Capture the cell that displays the provided text and extract its (X, Y) central coordinate. 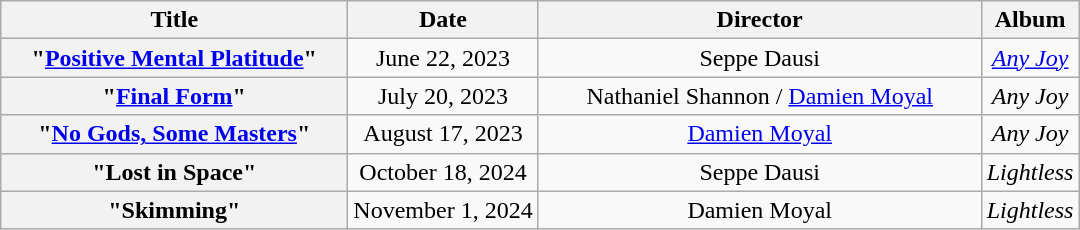
November 1, 2024 (443, 210)
Date (443, 20)
"No Gods, Some Masters" (174, 134)
Album (1030, 20)
June 22, 2023 (443, 58)
Nathaniel Shannon / Damien Moyal (760, 96)
"Skimming" (174, 210)
"Lost in Space" (174, 172)
"Positive Mental Platitude" (174, 58)
"Final Form" (174, 96)
Title (174, 20)
July 20, 2023 (443, 96)
October 18, 2024 (443, 172)
Director (760, 20)
August 17, 2023 (443, 134)
